Return (X, Y) of the center of cell containing provided text 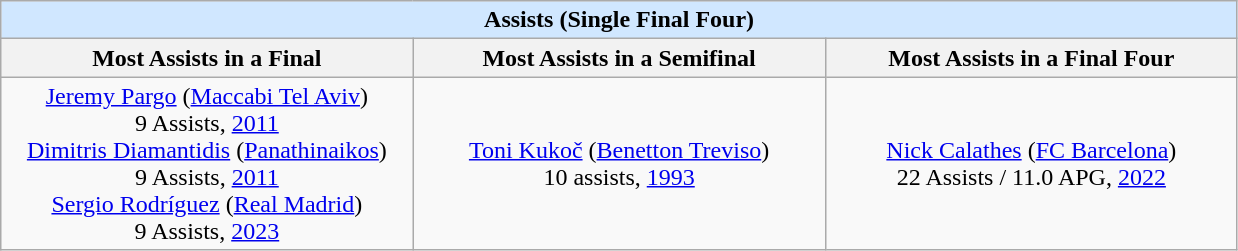
Toni Kukoč (Benetton Treviso)10 assists, 1993 (619, 164)
Most Assists in a Final (207, 58)
Most Assists in a Semifinal (619, 58)
Most Assists in a Final Four (1031, 58)
Nick Calathes (FC Barcelona)22 Assists / 11.0 APG, 2022 (1031, 164)
Jeremy Pargo (Maccabi Tel Aviv)9 Assists, 2011 Dimitris Diamantidis (Panathinaikos)9 Assists, 2011 Sergio Rodríguez (Real Madrid)9 Assists, 2023 (207, 164)
Assists (Single Final Four) (620, 20)
